Output the (x, y) coordinate of the center of the cell containing the given text.  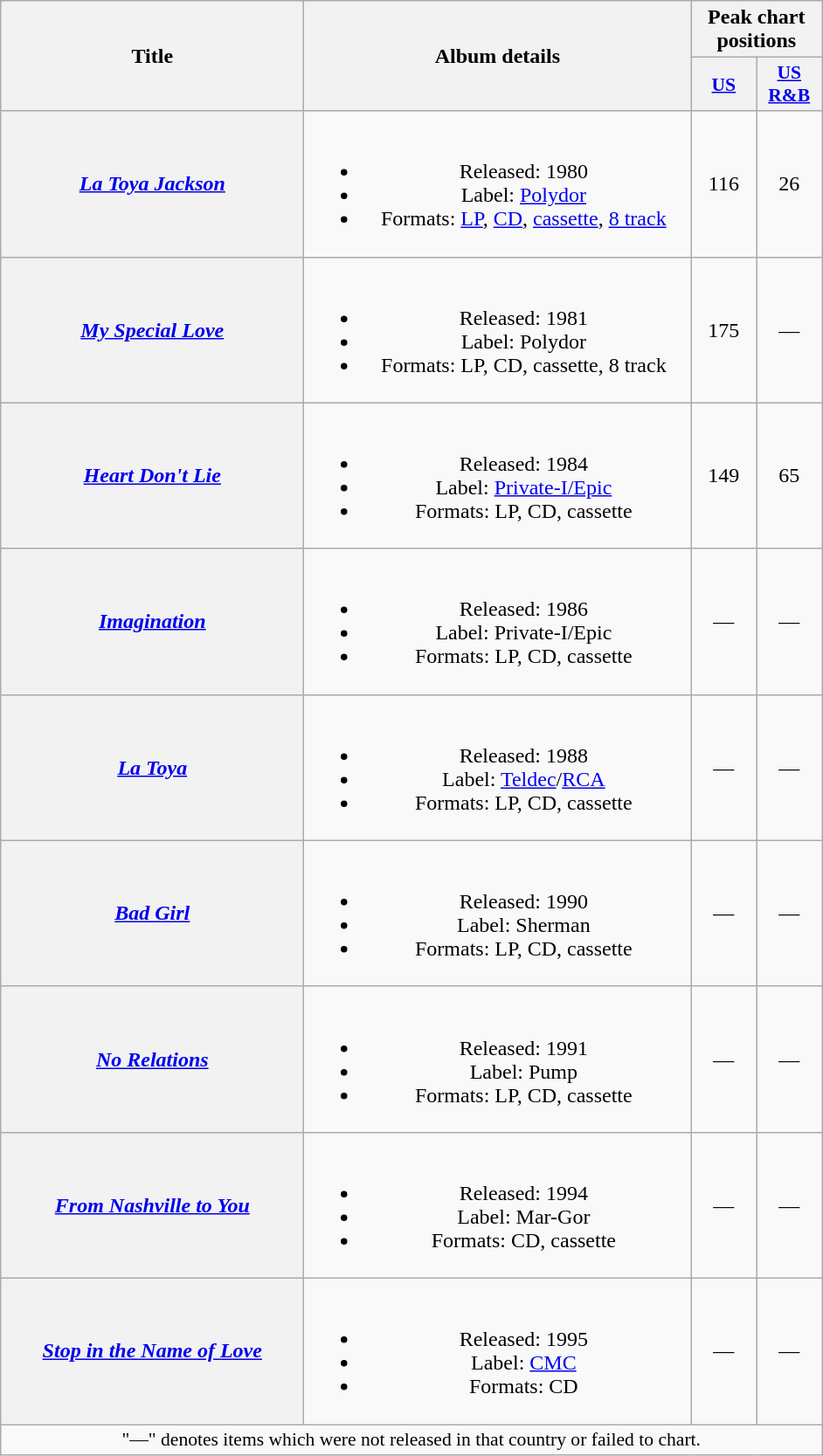
Heart Don't Lie (152, 475)
US (723, 84)
Bad Girl (152, 914)
175 (723, 330)
Album details (498, 56)
Released: 1988Label: Teldec/RCAFormats: LP, CD, cassette (498, 767)
26 (790, 183)
Released: 1994Label: Mar-GorFormats: CD, cassette (498, 1205)
Released: 1991Label: PumpFormats: LP, CD, cassette (498, 1059)
Title (152, 56)
La Toya Jackson (152, 183)
Released: 1980Label: PolydorFormats: LP, CD, cassette, 8 track (498, 183)
US R&B (790, 84)
Released: 1990Label: ShermanFormats: LP, CD, cassette (498, 914)
"—" denotes items which were not released in that country or failed to chart. (411, 1439)
La Toya (152, 767)
Stop in the Name of Love (152, 1350)
Released: 1984Label: Private-I/EpicFormats: LP, CD, cassette (498, 475)
65 (790, 475)
Released: 1995Label: CMCFormats: CD (498, 1350)
Released: 1981Label: PolydorFormats: LP, CD, cassette, 8 track (498, 330)
116 (723, 183)
Released: 1986Label: Private-I/EpicFormats: LP, CD, cassette (498, 622)
Imagination (152, 622)
149 (723, 475)
My Special Love (152, 330)
No Relations (152, 1059)
Peak chart positions (757, 30)
From Nashville to You (152, 1205)
